For the text-containing cell, return its midpoint in [X, Y] coordinate format. 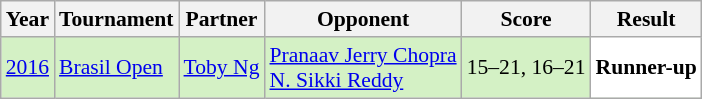
Score [526, 19]
Year [28, 19]
Brasil Open [116, 68]
Partner [222, 19]
Tournament [116, 19]
Toby Ng [222, 68]
Result [646, 19]
Pranaav Jerry Chopra N. Sikki Reddy [362, 68]
Opponent [362, 19]
2016 [28, 68]
Runner-up [646, 68]
15–21, 16–21 [526, 68]
